Return (x, y) of the center of cell containing provided text 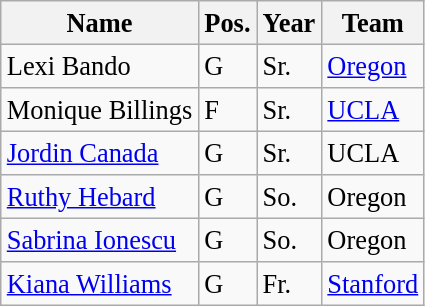
Kiana Williams (100, 284)
Stanford (372, 284)
Team (372, 22)
Year (290, 22)
Fr. (290, 284)
F (227, 109)
Pos. (227, 22)
Monique Billings (100, 109)
Name (100, 22)
Ruthy Hebard (100, 197)
Sabrina Ionescu (100, 240)
Lexi Bando (100, 66)
Jordin Canada (100, 153)
